Extract the [x, y] coordinate from the center of the cell holding the provided text.  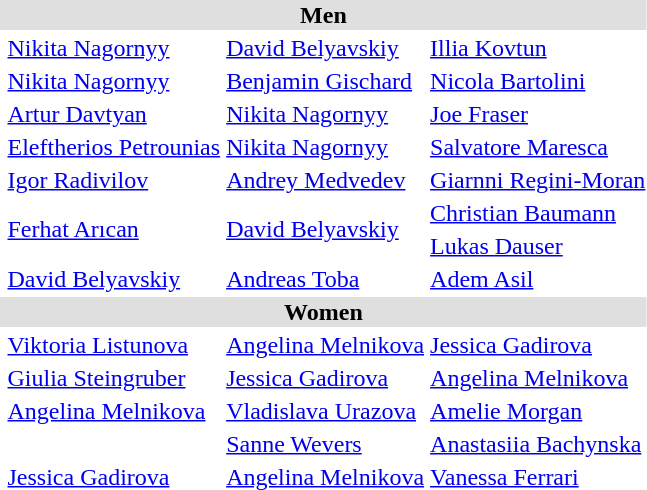
Sanne Wevers [326, 444]
Salvatore Maresca [538, 147]
Benjamin Gischard [326, 81]
Giarnni Regini-Moran [538, 180]
Giulia Steingruber [114, 378]
Adem Asil [538, 279]
Igor Radivilov [114, 180]
Ferhat Arıcan [114, 230]
Nicola Bartolini [538, 81]
Amelie Morgan [538, 411]
Andrey Medvedev [326, 180]
Illia Kovtun [538, 48]
Artur Davtyan [114, 114]
Christian Baumann [538, 213]
Eleftherios Petrounias [114, 147]
Viktoria Listunova [114, 345]
Men [324, 15]
Joe Fraser [538, 114]
Andreas Toba [326, 279]
Lukas Dauser [538, 246]
Women [324, 312]
Vladislava Urazova [326, 411]
Anastasiia Bachynska [538, 444]
